Locate the cell with the specified text and output its (X, Y) center coordinate. 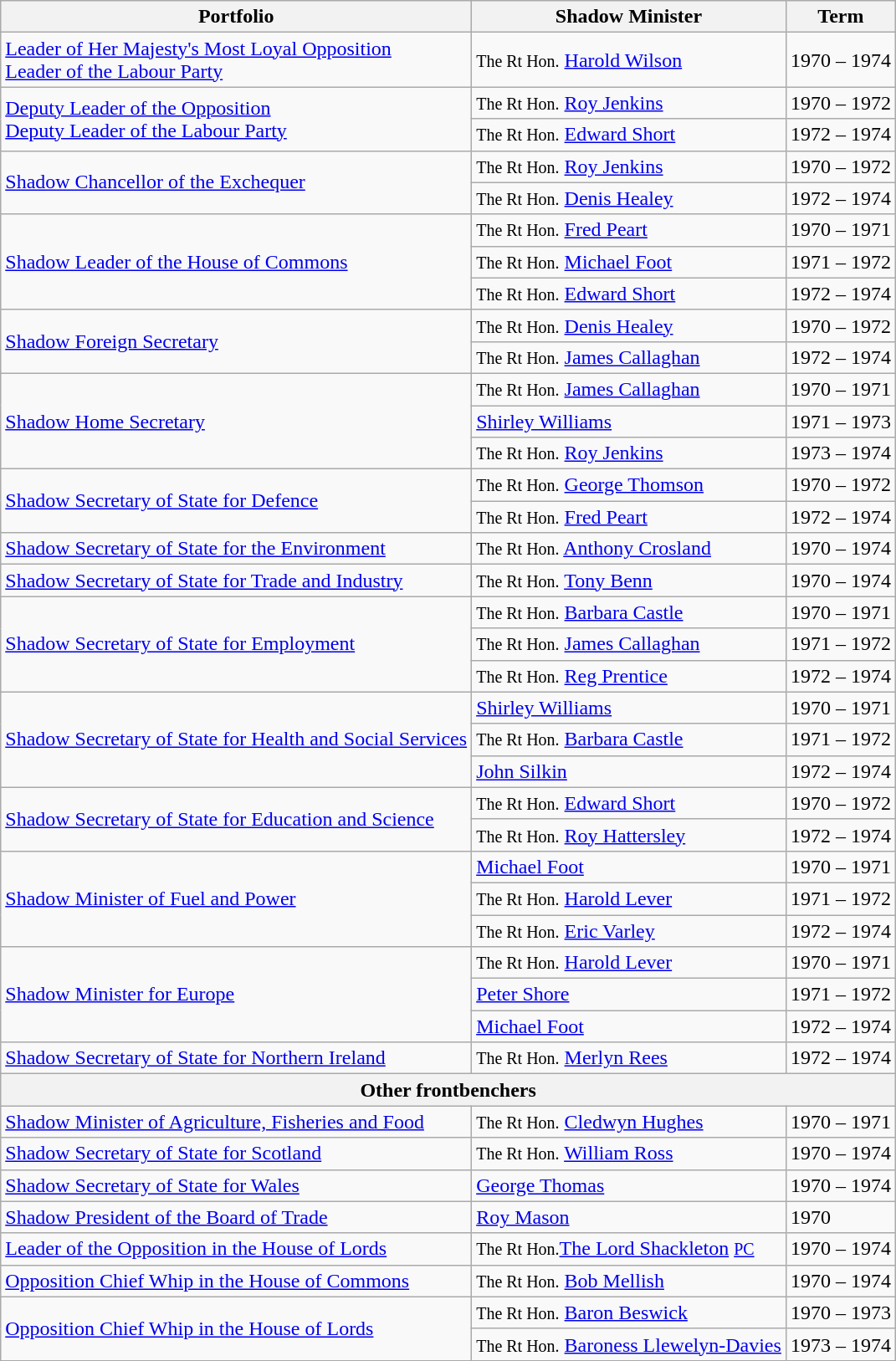
Roy Mason (629, 1217)
The Rt Hon. George Thomson (629, 485)
The Rt Hon. Michael Foot (629, 262)
Shadow Chancellor of the Exchequer (236, 182)
Shadow Secretary of State for the Environment (236, 549)
Shadow Secretary of State for Health and Social Services (236, 739)
Deputy Leader of the OppositionDeputy Leader of the Labour Party (236, 119)
The Rt Hon. Harold Wilson (629, 60)
Peter Shore (629, 995)
Shadow Minister of Fuel and Power (236, 898)
Shadow Secretary of State for Wales (236, 1185)
Shadow Secretary of State for Education and Science (236, 819)
Shadow Minister for Europe (236, 995)
The Rt Hon. Merlyn Rees (629, 1058)
1971 – 1973 (840, 421)
Shadow President of the Board of Trade (236, 1217)
Other frontbenchers (448, 1090)
Shadow Minister (629, 17)
Opposition Chief Whip in the House of Commons (236, 1281)
The Rt Hon. William Ross (629, 1154)
Opposition Chief Whip in the House of Lords (236, 1328)
1970 (840, 1217)
The Rt Hon. Roy Hattersley (629, 835)
The Rt Hon. Cledwyn Hughes (629, 1122)
Shadow Secretary of State for Scotland (236, 1154)
The Rt Hon. Eric Varley (629, 931)
Portfolio (236, 17)
The Rt Hon. Baroness Llewelyn-Davies (629, 1344)
Shadow Minister of Agriculture, Fisheries and Food (236, 1122)
Leader of Her Majesty's Most Loyal OppositionLeader of the Labour Party (236, 60)
The Rt Hon. Tony Benn (629, 581)
Shadow Home Secretary (236, 421)
Shadow Secretary of State for Trade and Industry (236, 581)
Leader of the Opposition in the House of Lords (236, 1249)
The Rt Hon.The Lord Shackleton PC (629, 1249)
Shadow Foreign Secretary (236, 341)
The Rt Hon. Baron Beswick (629, 1312)
The Rt Hon. Bob Mellish (629, 1281)
John Silkin (629, 771)
1970 – 1973 (840, 1312)
Shadow Secretary of State for Northern Ireland (236, 1058)
George Thomas (629, 1185)
The Rt Hon. Reg Prentice (629, 676)
Shadow Secretary of State for Employment (236, 644)
Shadow Leader of the House of Commons (236, 262)
The Rt Hon. Anthony Crosland (629, 549)
Term (840, 17)
Shadow Secretary of State for Defence (236, 501)
